Locate the cell with the specified text and output its (x, y) center coordinate. 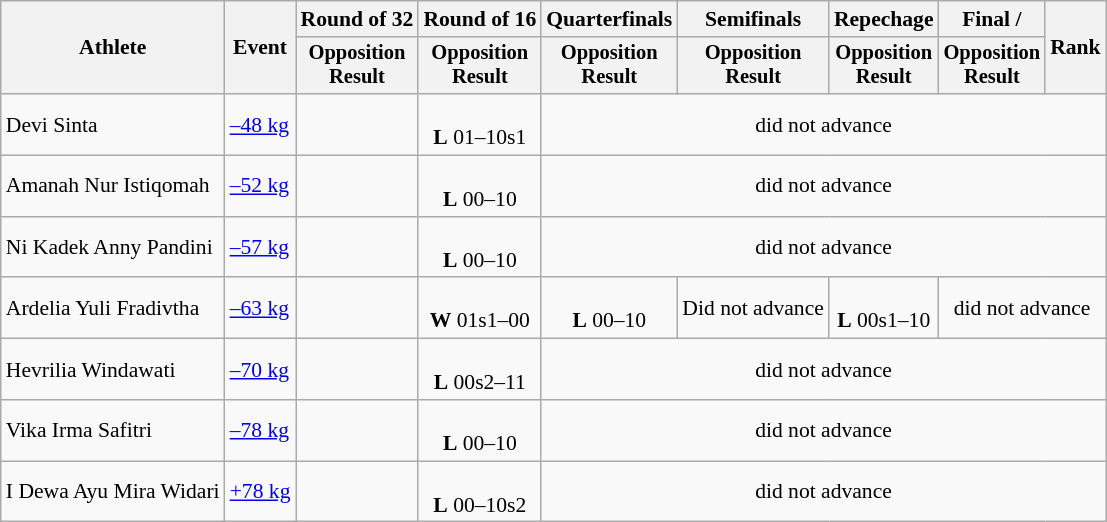
–48 kg (260, 124)
Repechage (884, 19)
–52 kg (260, 186)
–63 kg (260, 308)
W 01s1–00 (480, 308)
Round of 32 (358, 19)
I Dewa Ayu Mira Widari (113, 492)
Devi Sinta (113, 124)
Amanah Nur Istiqomah (113, 186)
L 00s1–10 (884, 308)
Quarterfinals (609, 19)
Athlete (113, 48)
L 00–10s2 (480, 492)
–70 kg (260, 370)
Ardelia Yuli Fradivtha (113, 308)
Vika Irma Safitri (113, 430)
+78 kg (260, 492)
Hevrilia Windawati (113, 370)
–57 kg (260, 248)
Semifinals (753, 19)
Rank (1076, 48)
L 01–10s1 (480, 124)
–78 kg (260, 430)
L 00s2–11 (480, 370)
Did not advance (753, 308)
Event (260, 48)
Ni Kadek Anny Pandini (113, 248)
Round of 16 (480, 19)
Final / (992, 19)
